Extract the (x, y) coordinate from the center of the cell holding the provided text.  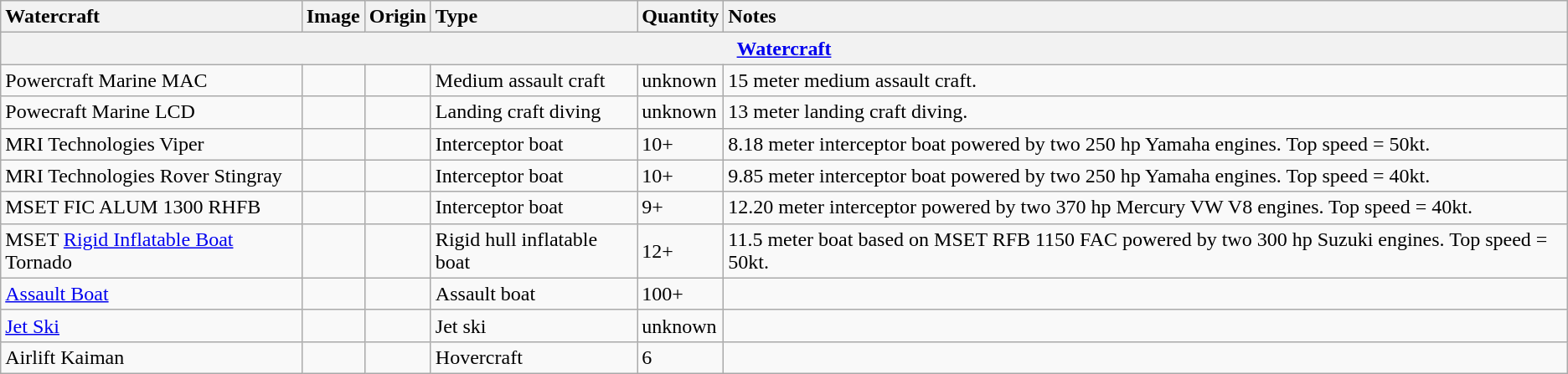
6 (680, 357)
Assault Boat (151, 294)
Notes (1146, 17)
Hovercraft (534, 357)
8.18 meter interceptor boat powered by two 250 hp Yamaha engines. Top speed = 50kt. (1146, 144)
Landing craft diving (534, 112)
Powercraft Marine MAC (151, 80)
Airlift Kaiman (151, 357)
Rigid hull inflatable boat (534, 251)
MRI Technologies Viper (151, 144)
Powecraft Marine LCD (151, 112)
100+ (680, 294)
Medium assault craft (534, 80)
12+ (680, 251)
MRI Technologies Rover Stingray (151, 176)
9.85 meter interceptor boat powered by two 250 hp Yamaha engines. Top speed = 40kt. (1146, 176)
MSET FIC ALUM 1300 RHFB (151, 207)
Quantity (680, 17)
11.5 meter boat based on MSET RFB 1150 FAC powered by two 300 hp Suzuki engines. Top speed = 50kt. (1146, 251)
12.20 meter interceptor powered by two 370 hp Mercury VW V8 engines. Top speed = 40kt. (1146, 207)
Jet Ski (151, 325)
Image (333, 17)
Assault boat (534, 294)
Origin (397, 17)
MSET Rigid Inflatable Boat Tornado (151, 251)
15 meter medium assault craft. (1146, 80)
Type (534, 17)
13 meter landing craft diving. (1146, 112)
Jet ski (534, 325)
9+ (680, 207)
